Output the [x, y] coordinate of the center of the cell containing the given text.  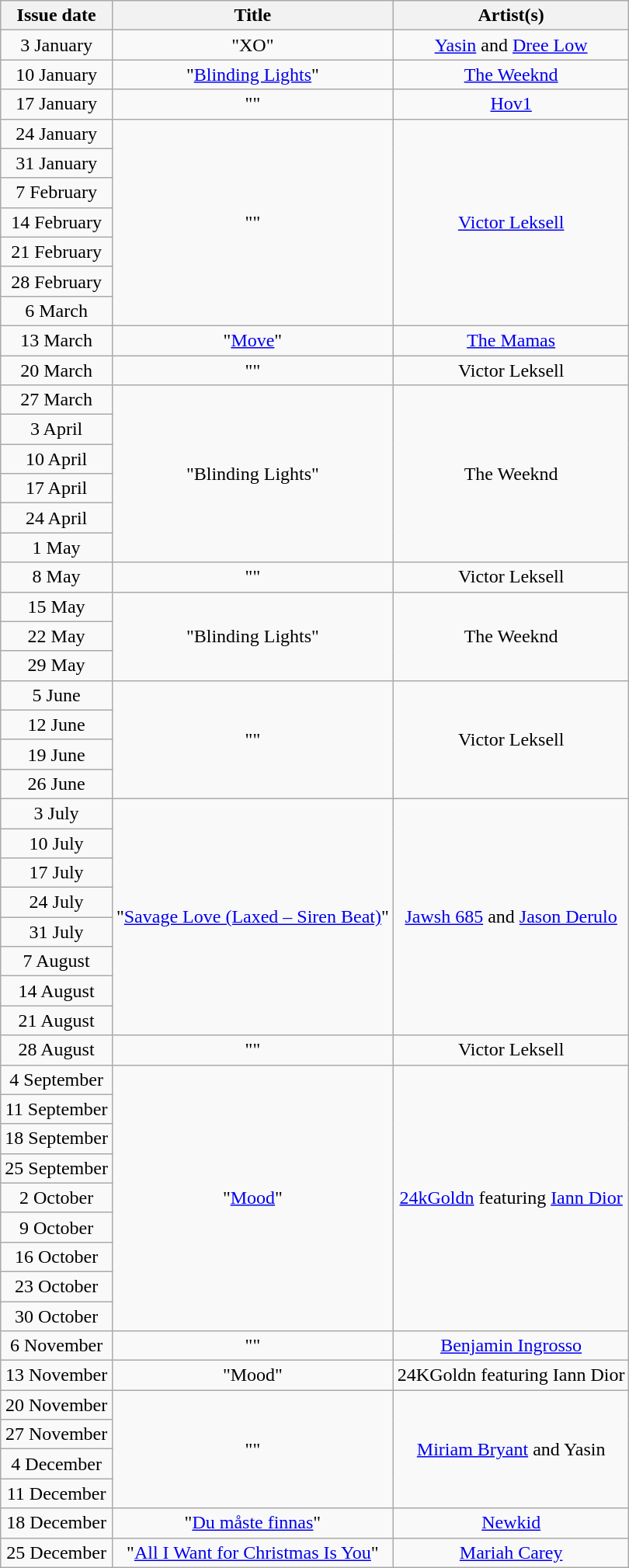
10 April [57, 459]
20 March [57, 370]
17 July [57, 873]
20 November [57, 1405]
Hov1 [511, 104]
14 February [57, 222]
Newkid [511, 1523]
7 August [57, 961]
Benjamin Ingrosso [511, 1346]
Artist(s) [511, 16]
6 March [57, 311]
6 November [57, 1346]
12 June [57, 725]
25 September [57, 1168]
24kGoldn featuring Iann Dior [511, 1198]
22 May [57, 636]
16 October [57, 1257]
19 June [57, 754]
4 December [57, 1464]
1 May [57, 548]
24 July [57, 902]
"Savage Love (Laxed – Siren Beat)" [252, 916]
27 March [57, 400]
24 April [57, 518]
23 October [57, 1286]
Jawsh 685 and Jason Derulo [511, 916]
31 January [57, 163]
14 August [57, 991]
13 March [57, 340]
30 October [57, 1316]
Yasin and Dree Low [511, 45]
Issue date [57, 16]
3 July [57, 813]
11 December [57, 1493]
31 July [57, 932]
17 April [57, 488]
"Du måste finnas" [252, 1523]
Title [252, 16]
28 February [57, 281]
21 February [57, 252]
Mariah Carey [511, 1552]
Miriam Bryant and Yasin [511, 1449]
10 July [57, 843]
"All I Want for Christmas Is You" [252, 1552]
7 February [57, 193]
The Mamas [511, 340]
18 December [57, 1523]
10 January [57, 75]
3 January [57, 45]
17 January [57, 104]
18 September [57, 1139]
2 October [57, 1198]
13 November [57, 1375]
27 November [57, 1434]
"Move" [252, 340]
24KGoldn featuring Iann Dior [511, 1375]
29 May [57, 666]
11 September [57, 1109]
4 September [57, 1080]
25 December [57, 1552]
21 August [57, 1020]
9 October [57, 1227]
15 May [57, 607]
24 January [57, 134]
3 April [57, 429]
26 June [57, 784]
5 June [57, 695]
28 August [57, 1050]
"XO" [252, 45]
8 May [57, 577]
